Return the [x, y] coordinate for the center point of the cell that contains the specified text.  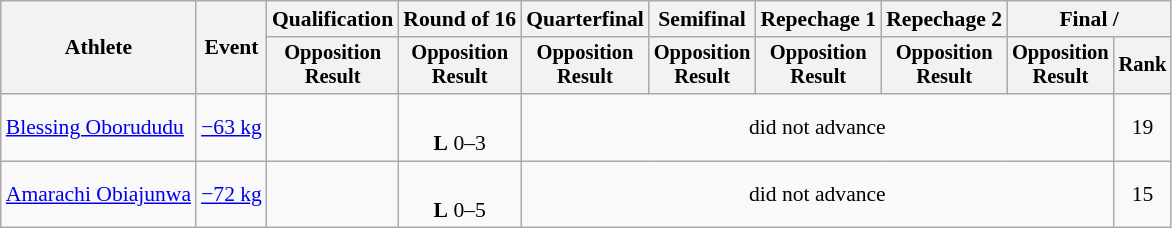
Final / [1089, 19]
Athlete [98, 48]
19 [1143, 128]
L 0–3 [460, 128]
−63 kg [232, 128]
Rank [1143, 66]
Qualification [332, 19]
Repechage 2 [944, 19]
Repechage 1 [818, 19]
L 0–5 [460, 194]
Round of 16 [460, 19]
−72 kg [232, 194]
Semifinal [702, 19]
15 [1143, 194]
Blessing Oborududu [98, 128]
Event [232, 48]
Quarterfinal [585, 19]
Amarachi Obiajunwa [98, 194]
